Scan for the cell matching the given text and deliver its [x, y] coordinate at center. 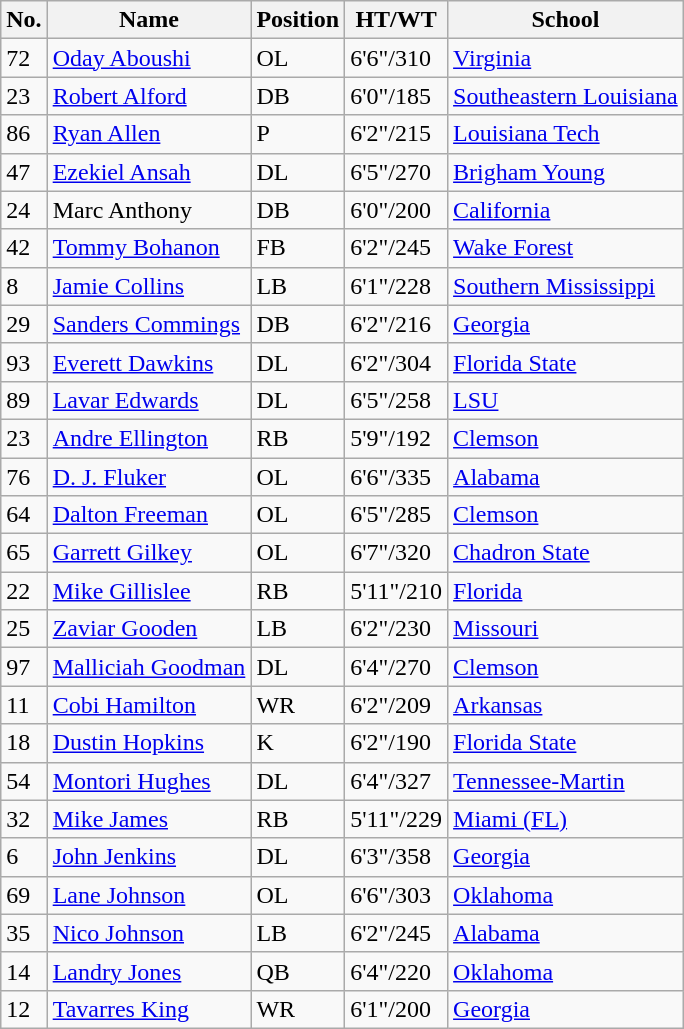
5'11"/229 [396, 819]
Name [149, 20]
24 [24, 210]
Malliciah Goodman [149, 667]
6'6"/335 [396, 477]
Missouri [566, 629]
Ezekiel Ansah [149, 172]
Louisiana Tech [566, 134]
5'9"/192 [396, 438]
Dalton Freeman [149, 515]
Nico Johnson [149, 933]
LSU [566, 400]
School [566, 20]
Lavar Edwards [149, 400]
6'0"/200 [396, 210]
6'4"/270 [396, 667]
93 [24, 362]
25 [24, 629]
No. [24, 20]
Miami (FL) [566, 819]
6'4"/220 [396, 971]
D. J. Fluker [149, 477]
72 [24, 58]
Florida [566, 591]
89 [24, 400]
6'1"/228 [396, 286]
K [298, 743]
6'2"/216 [396, 324]
6'1"/200 [396, 1009]
QB [298, 971]
11 [24, 705]
29 [24, 324]
54 [24, 781]
6'2"/209 [396, 705]
Tennessee-Martin [566, 781]
Dustin Hopkins [149, 743]
76 [24, 477]
Virginia [566, 58]
Position [298, 20]
14 [24, 971]
Sanders Commings [149, 324]
Andre Ellington [149, 438]
Garrett Gilkey [149, 553]
Brigham Young [566, 172]
Cobi Hamilton [149, 705]
Zaviar Gooden [149, 629]
Wake Forest [566, 248]
Ryan Allen [149, 134]
Chadron State [566, 553]
Jamie Collins [149, 286]
65 [24, 553]
18 [24, 743]
6'2"/304 [396, 362]
47 [24, 172]
86 [24, 134]
6'6"/310 [396, 58]
6'3"/358 [396, 857]
6'2"/230 [396, 629]
6'4"/327 [396, 781]
Arkansas [566, 705]
Tommy Bohanon [149, 248]
22 [24, 591]
6'0"/185 [396, 96]
FB [298, 248]
6'7"/320 [396, 553]
P [298, 134]
6'5"/270 [396, 172]
6'2"/190 [396, 743]
Landry Jones [149, 971]
12 [24, 1009]
Mike Gillislee [149, 591]
Oday Aboushi [149, 58]
6 [24, 857]
8 [24, 286]
69 [24, 895]
97 [24, 667]
Mike James [149, 819]
42 [24, 248]
6'6"/303 [396, 895]
Tavarres King [149, 1009]
6'5"/258 [396, 400]
Southern Mississippi [566, 286]
Montori Hughes [149, 781]
HT/WT [396, 20]
6'5"/285 [396, 515]
John Jenkins [149, 857]
Everett Dawkins [149, 362]
Southeastern Louisiana [566, 96]
64 [24, 515]
Robert Alford [149, 96]
Marc Anthony [149, 210]
6'2"/215 [396, 134]
California [566, 210]
32 [24, 819]
5'11"/210 [396, 591]
35 [24, 933]
Lane Johnson [149, 895]
